Locate the cell with the specified text and output its [X, Y] center coordinate. 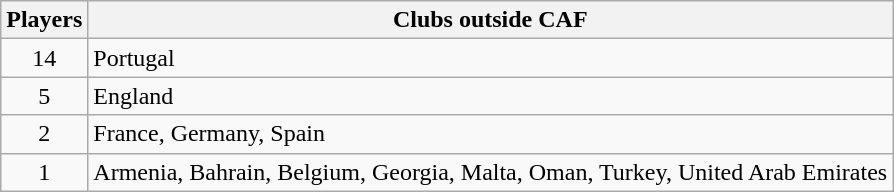
14 [44, 58]
Armenia, Bahrain, Belgium, Georgia, Malta, Oman, Turkey, United Arab Emirates [490, 172]
1 [44, 172]
Players [44, 20]
5 [44, 96]
Portugal [490, 58]
Clubs outside CAF [490, 20]
England [490, 96]
France, Germany, Spain [490, 134]
2 [44, 134]
